Locate the cell with the specified text and output its [x, y] center coordinate. 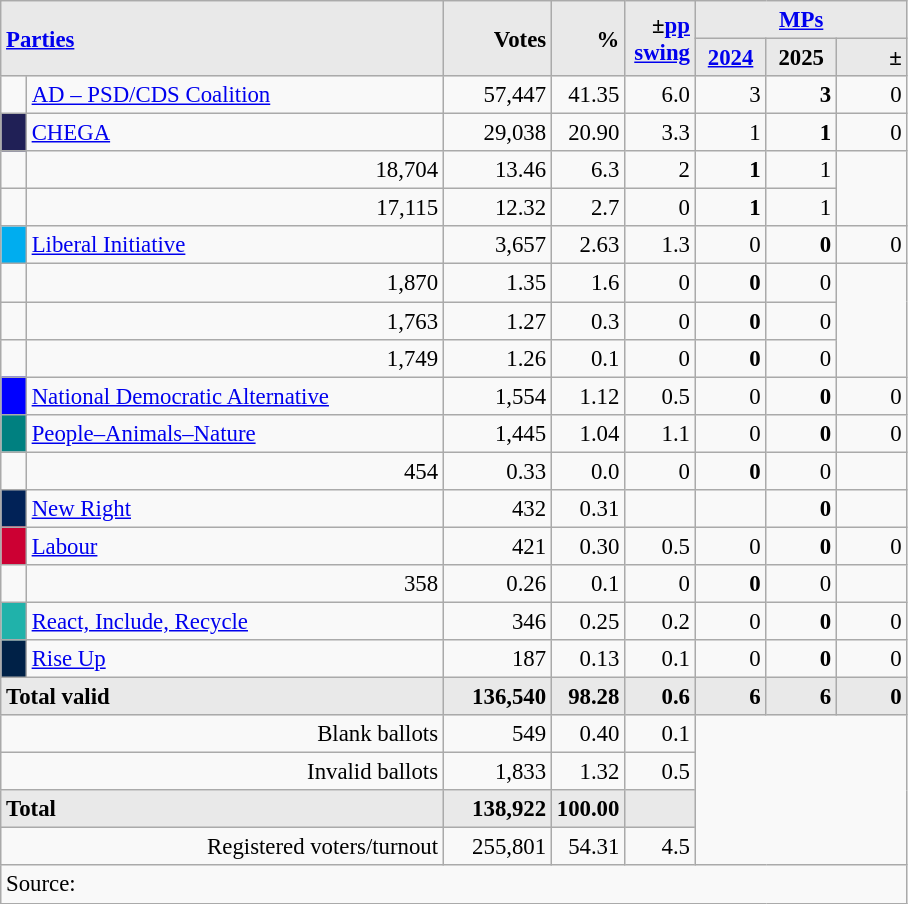
Total [222, 809]
0.40 [588, 734]
100.00 [588, 809]
29,038 [497, 133]
1.3 [660, 245]
138,922 [497, 809]
Parties [222, 38]
±pp swing [660, 38]
1.6 [588, 283]
3,657 [497, 245]
Registered voters/turnout [222, 847]
6.0 [660, 95]
1.32 [588, 772]
1,870 [234, 283]
0.30 [588, 546]
2024 [730, 58]
1.04 [588, 433]
549 [497, 734]
0.0 [588, 471]
17,115 [234, 208]
Labour [234, 546]
1,763 [234, 321]
13.46 [497, 170]
0.3 [588, 321]
2025 [802, 58]
0.25 [588, 621]
National Democratic Alternative [234, 396]
People–Animals–Nature [234, 433]
346 [497, 621]
1,749 [234, 358]
454 [234, 471]
1,554 [497, 396]
1.1 [660, 433]
Total valid [222, 697]
MPs [801, 20]
3.3 [660, 133]
18,704 [234, 170]
Rise Up [234, 659]
0.6 [660, 697]
React, Include, Recycle [234, 621]
2.7 [588, 208]
57,447 [497, 95]
1.12 [588, 396]
12.32 [497, 208]
0.33 [497, 471]
Source: [454, 885]
Votes [497, 38]
Invalid ballots [222, 772]
± [872, 58]
0.13 [588, 659]
6.3 [588, 170]
255,801 [497, 847]
54.31 [588, 847]
New Right [234, 509]
358 [234, 584]
187 [497, 659]
20.90 [588, 133]
136,540 [497, 697]
% [588, 38]
0.31 [588, 509]
1.26 [497, 358]
AD – PSD/CDS Coalition [234, 95]
41.35 [588, 95]
432 [497, 509]
0.26 [497, 584]
1,833 [497, 772]
98.28 [588, 697]
1.35 [497, 283]
Liberal Initiative [234, 245]
421 [497, 546]
1.27 [497, 321]
Blank ballots [222, 734]
1,445 [497, 433]
CHEGA [234, 133]
2.63 [588, 245]
0.2 [660, 621]
4.5 [660, 847]
2 [660, 170]
